Search for the cell housing the specified text and yield its (X, Y) center coordinate. 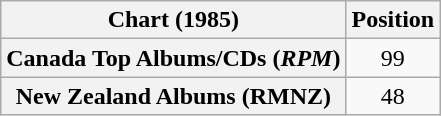
Chart (1985) (174, 20)
48 (393, 96)
New Zealand Albums (RMNZ) (174, 96)
99 (393, 58)
Position (393, 20)
Canada Top Albums/CDs (RPM) (174, 58)
